Determine the [X, Y] coordinate at the center of the cell enclosing the given text.  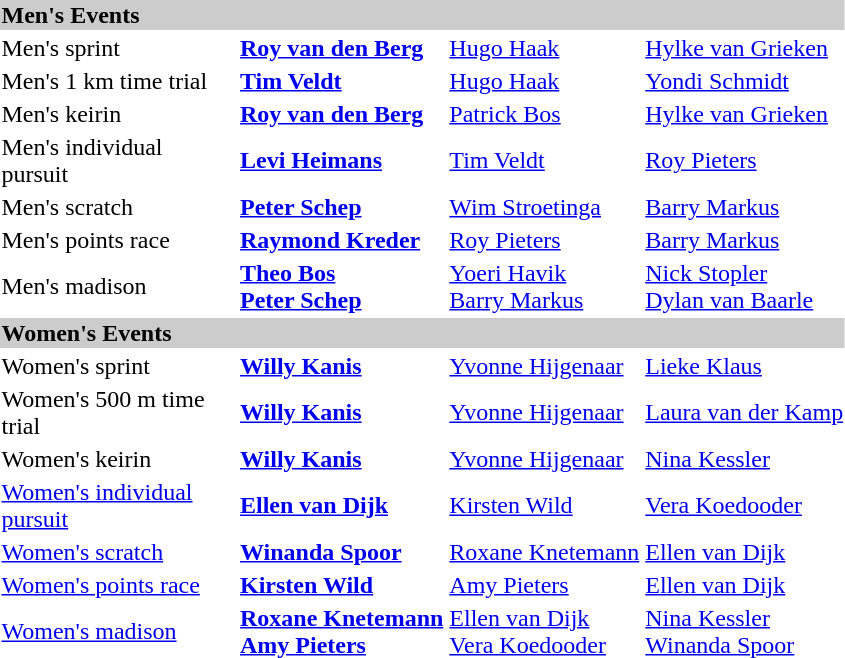
Men's 1 km time trial [118, 81]
Men's points race [118, 240]
Lieke Klaus [744, 366]
Yondi Schmidt [744, 81]
Nina Kessler [744, 459]
Roxane Knetemann [544, 552]
Women's scratch [118, 552]
Winanda Spoor [341, 552]
Theo BosPeter Schep [341, 286]
Amy Pieters [544, 585]
Women's Events [422, 333]
Men's madison [118, 286]
Patrick Bos [544, 114]
Men's Events [422, 15]
Women's sprint [118, 366]
Nick StoplerDylan van Baarle [744, 286]
Men's individual pursuit [118, 160]
Men's sprint [118, 48]
Men's scratch [118, 207]
Men's keirin [118, 114]
Women's individual pursuit [118, 506]
Vera Koedooder [744, 506]
Peter Schep [341, 207]
Women's 500 m time trial [118, 412]
Laura van der Kamp [744, 412]
Raymond Kreder [341, 240]
Women's keirin [118, 459]
Yoeri HavikBarry Markus [544, 286]
Levi Heimans [341, 160]
Wim Stroetinga [544, 207]
Women's points race [118, 585]
